Determine the (x, y) coordinate at the center of the cell enclosing the given text.  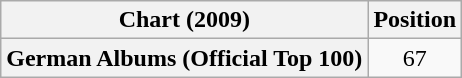
Chart (2009) (184, 20)
German Albums (Official Top 100) (184, 58)
Position (415, 20)
67 (415, 58)
